Search for the cell housing the specified text and yield its [X, Y] center coordinate. 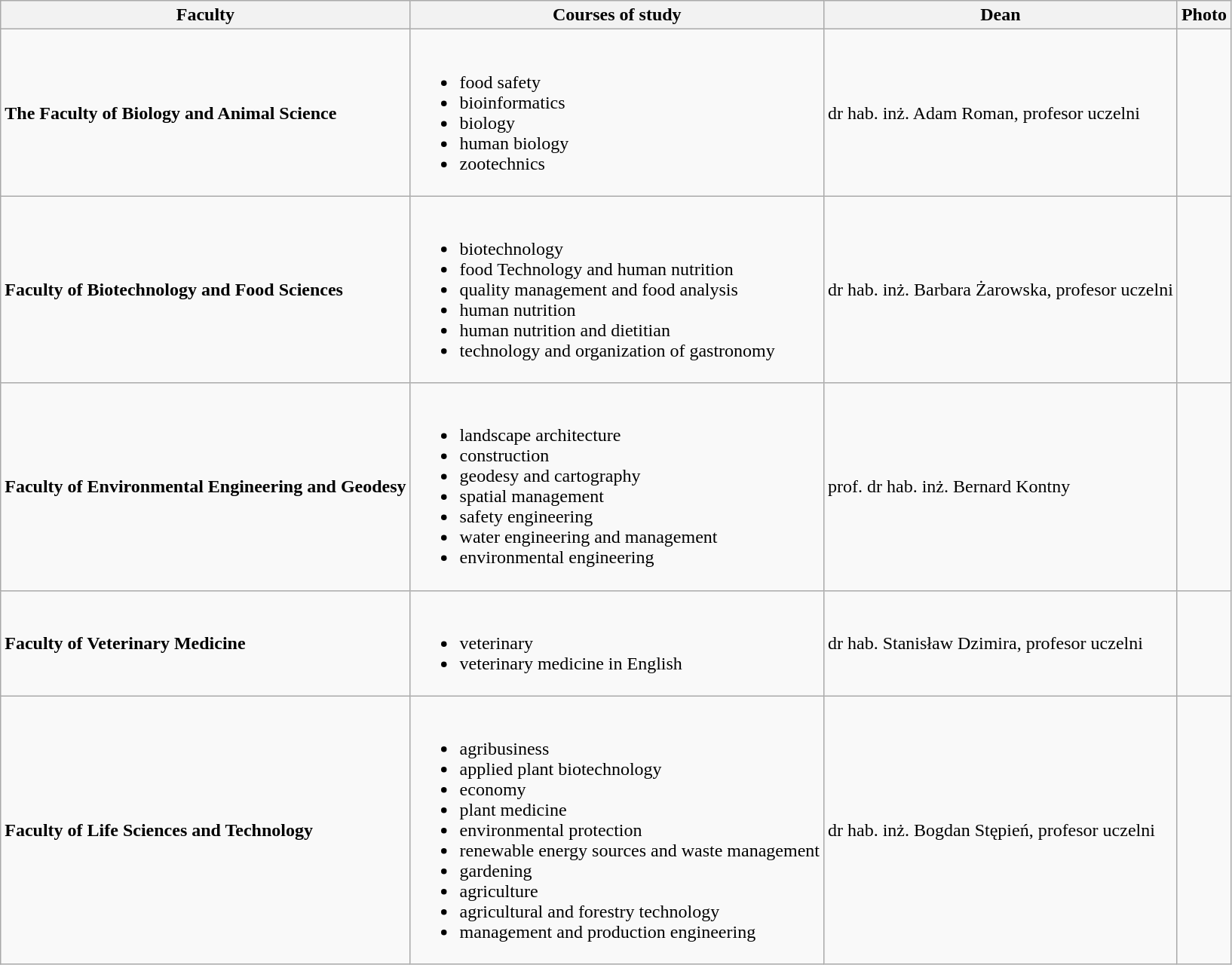
Courses of study [617, 15]
The Faculty of Biology and Animal Science [205, 113]
Faculty of Environmental Engineering and Geodesy [205, 487]
food safetybioinformaticsbiologyhuman biologyzootechnics [617, 113]
dr hab. inż. Barbara Żarowska, profesor uczelni [1000, 289]
dr hab. Stanisław Dzimira, profesor uczelni [1000, 643]
Dean [1000, 15]
dr hab. inż. Adam Roman, profesor uczelni [1000, 113]
Faculty [205, 15]
dr hab. inż. Bogdan Stępień, profesor uczelni [1000, 830]
Faculty of Biotechnology and Food Sciences [205, 289]
Faculty of Life Sciences and Technology [205, 830]
Photo [1203, 15]
Faculty of Veterinary Medicine [205, 643]
prof. dr hab. inż. Bernard Kontny [1000, 487]
veterinaryveterinary medicine in English [617, 643]
